Provide the [X, Y] coordinate of the cell's center where the given text is located.  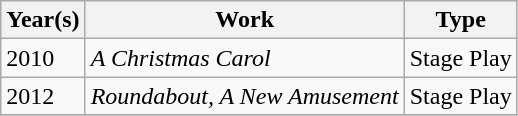
Roundabout, A New Amusement [244, 96]
Type [460, 20]
Work [244, 20]
Year(s) [43, 20]
2012 [43, 96]
2010 [43, 58]
A Christmas Carol [244, 58]
